Identify which cell holds the provided text, then report its [x, y] central coordinate. 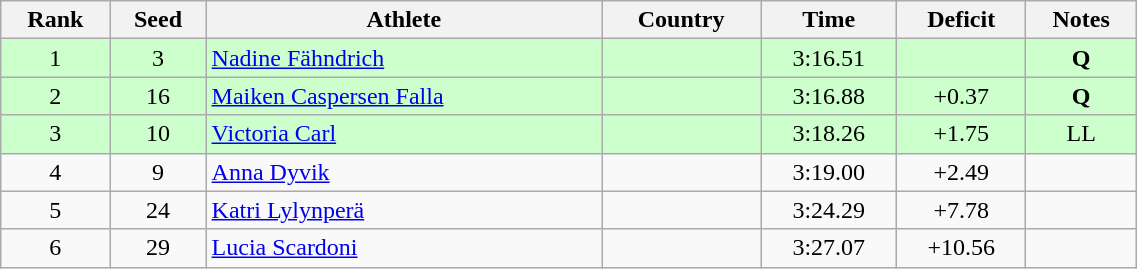
+7.78 [962, 210]
Katri Lylynperä [404, 210]
2 [56, 96]
Athlete [404, 20]
16 [158, 96]
+10.56 [962, 248]
Country [682, 20]
3:24.29 [829, 210]
1 [56, 58]
Notes [1080, 20]
9 [158, 172]
24 [158, 210]
4 [56, 172]
3:19.00 [829, 172]
Maiken Caspersen Falla [404, 96]
LL [1080, 134]
Rank [56, 20]
+2.49 [962, 172]
10 [158, 134]
Time [829, 20]
3:27.07 [829, 248]
Lucia Scardoni [404, 248]
3:16.88 [829, 96]
Deficit [962, 20]
Nadine Fähndrich [404, 58]
5 [56, 210]
+0.37 [962, 96]
+1.75 [962, 134]
Anna Dyvik [404, 172]
3:16.51 [829, 58]
Seed [158, 20]
6 [56, 248]
Victoria Carl [404, 134]
29 [158, 248]
3:18.26 [829, 134]
